From the cell containing the given text, extract its center point as [X, Y] coordinate. 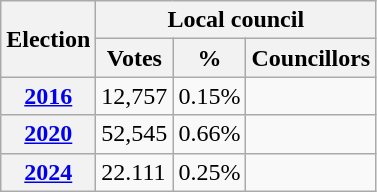
0.66% [210, 134]
Local council [236, 20]
2024 [48, 172]
Councillors [311, 58]
2020 [48, 134]
2016 [48, 96]
22.111 [134, 172]
12,757 [134, 96]
52,545 [134, 134]
% [210, 58]
0.25% [210, 172]
0.15% [210, 96]
Votes [134, 58]
Election [48, 39]
